Provide the [X, Y] coordinate of the cell's center where the given text is located.  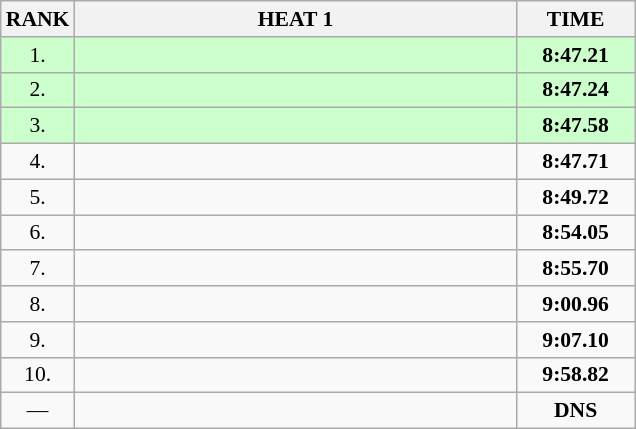
6. [38, 233]
— [38, 411]
3. [38, 126]
8:47.21 [576, 55]
9:58.82 [576, 375]
8:55.70 [576, 269]
4. [38, 162]
8:47.71 [576, 162]
8:47.58 [576, 126]
DNS [576, 411]
7. [38, 269]
RANK [38, 19]
8:47.24 [576, 90]
8. [38, 304]
2. [38, 90]
TIME [576, 19]
9:00.96 [576, 304]
9. [38, 340]
HEAT 1 [295, 19]
10. [38, 375]
1. [38, 55]
8:49.72 [576, 197]
8:54.05 [576, 233]
9:07.10 [576, 340]
5. [38, 197]
